Detect which cell encompasses the target text, then output its [X, Y] center coordinate. 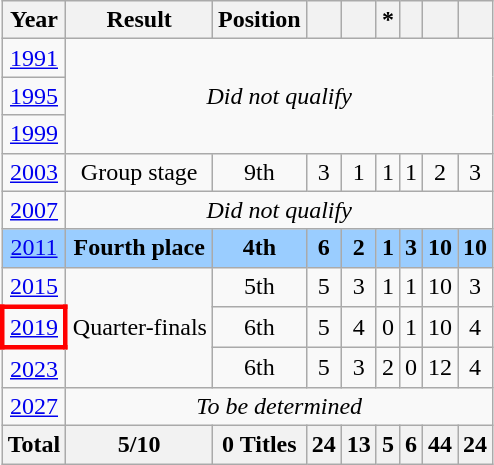
Result [140, 20]
2023 [34, 368]
1999 [34, 134]
Quarter-finals [140, 327]
Total [34, 444]
12 [440, 368]
2027 [34, 406]
4th [259, 248]
1991 [34, 58]
Position [259, 20]
2011 [34, 248]
2003 [34, 172]
To be determined [280, 406]
5/10 [140, 444]
13 [358, 444]
2019 [34, 328]
9th [259, 172]
Fourth place [140, 248]
Group stage [140, 172]
1995 [34, 96]
* [388, 20]
44 [440, 444]
0 Titles [259, 444]
2007 [34, 210]
Year [34, 20]
5th [259, 287]
2015 [34, 287]
